Capture the cell that displays the provided text and extract its [X, Y] central coordinate. 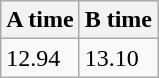
13.10 [118, 58]
A time [40, 20]
12.94 [40, 58]
B time [118, 20]
